Identify which cell holds the provided text, then report its [x, y] central coordinate. 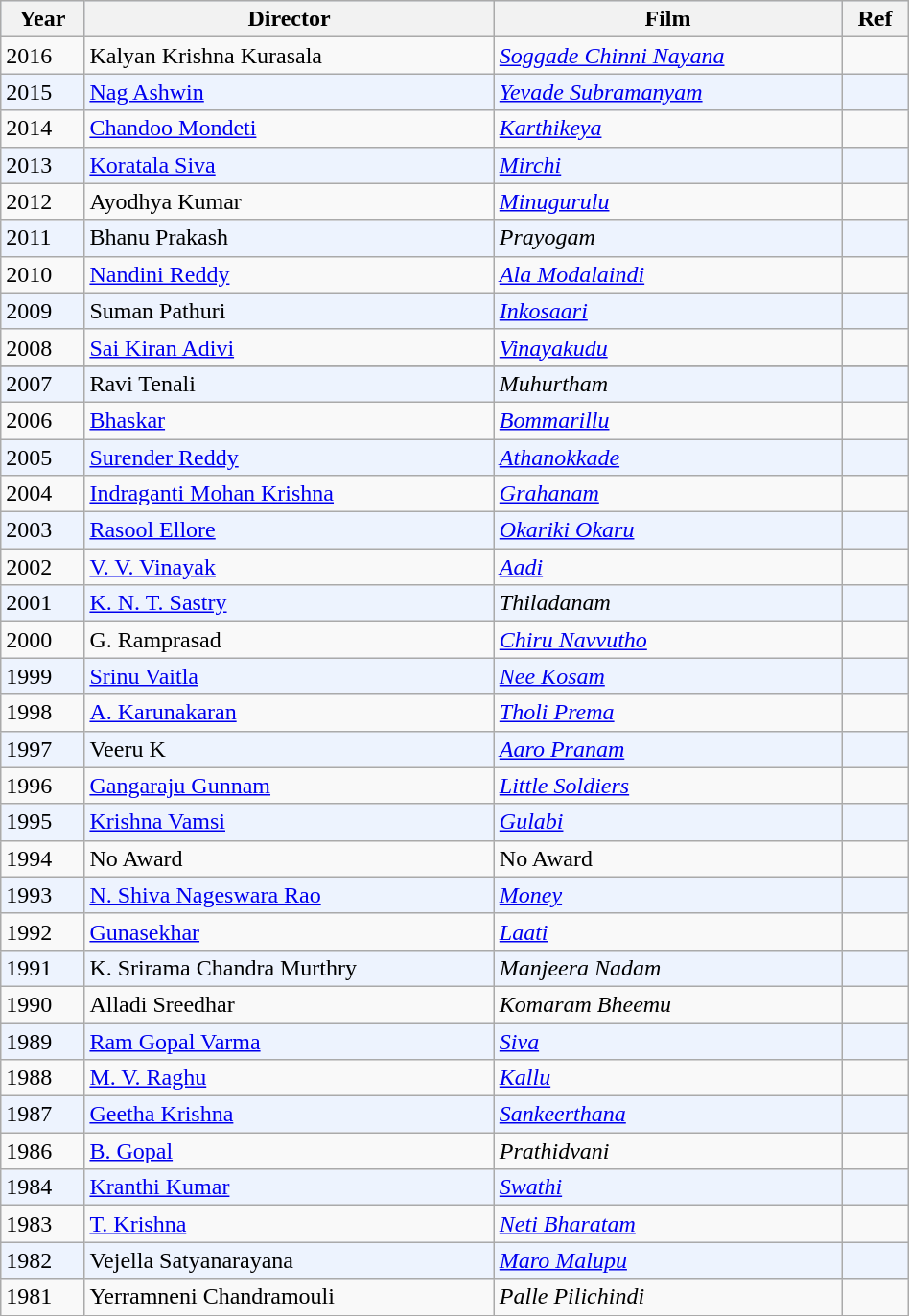
Nag Ashwin [290, 92]
Karthikeya [667, 129]
Ravi Tenali [290, 384]
Bhanu Prakash [290, 238]
Rasool Ellore [290, 530]
Indraganti Mohan Krishna [290, 494]
Ram Gopal Varma [290, 1041]
2015 [42, 92]
Geetha Krishna [290, 1115]
2008 [42, 347]
Nee Kosam [667, 676]
Year [42, 19]
Suman Pathuri [290, 311]
Ayodhya Kumar [290, 201]
Veeru K [290, 749]
Muhurtham [667, 384]
1982 [42, 1260]
Tholi Prema [667, 713]
Vejella Satyanarayana [290, 1260]
Swathi [667, 1187]
Aadi [667, 567]
Aaro Pranam [667, 749]
1987 [42, 1115]
Vinayakudu [667, 347]
1992 [42, 931]
Prathidvani [667, 1151]
Ala Modalaindi [667, 274]
Neti Bharatam [667, 1224]
2003 [42, 530]
Bommarillu [667, 420]
1998 [42, 713]
Athanokkade [667, 458]
1994 [42, 858]
Kranthi Kumar [290, 1187]
Chiru Navvutho [667, 640]
Inkosaari [667, 311]
Gunasekhar [290, 931]
2009 [42, 311]
2013 [42, 165]
Palle Pilichindi [667, 1297]
M. V. Raghu [290, 1078]
Surender Reddy [290, 458]
Okariki Okaru [667, 530]
2000 [42, 640]
1993 [42, 895]
Sankeerthana [667, 1115]
Alladi Sreedhar [290, 1004]
1989 [42, 1041]
Minugurulu [667, 201]
K. N. T. Sastry [290, 603]
Director [290, 19]
Kalyan Krishna Kurasala [290, 56]
Sai Kiran Adivi [290, 347]
Chandoo Mondeti [290, 129]
V. V. Vinayak [290, 567]
Thiladanam [667, 603]
1996 [42, 786]
Manjeera Nadam [667, 968]
1999 [42, 676]
Koratala Siva [290, 165]
Komaram Bheemu [667, 1004]
2012 [42, 201]
2001 [42, 603]
Srinu Vaitla [290, 676]
Krishna Vamsi [290, 822]
A. Karunakaran [290, 713]
Nandini Reddy [290, 274]
Money [667, 895]
Yevade Subramanyam [667, 92]
1995 [42, 822]
Grahanam [667, 494]
Bhaskar [290, 420]
1991 [42, 968]
Kallu [667, 1078]
2002 [42, 567]
Laati [667, 931]
2007 [42, 384]
Little Soldiers [667, 786]
B. Gopal [290, 1151]
Gulabi [667, 822]
2006 [42, 420]
1983 [42, 1224]
1984 [42, 1187]
Mirchi [667, 165]
1997 [42, 749]
2016 [42, 56]
Ref [874, 19]
1988 [42, 1078]
T. Krishna [290, 1224]
2010 [42, 274]
Film [667, 19]
Siva [667, 1041]
Maro Malupu [667, 1260]
Prayogam [667, 238]
2011 [42, 238]
N. Shiva Nageswara Rao [290, 895]
Yerramneni Chandramouli [290, 1297]
1986 [42, 1151]
Gangaraju Gunnam [290, 786]
1981 [42, 1297]
2004 [42, 494]
2014 [42, 129]
Soggade Chinni Nayana [667, 56]
2005 [42, 458]
G. Ramprasad [290, 640]
1990 [42, 1004]
K. Srirama Chandra Murthry [290, 968]
